Find where the given text appears and provide that cell's center as [x, y] coordinate. 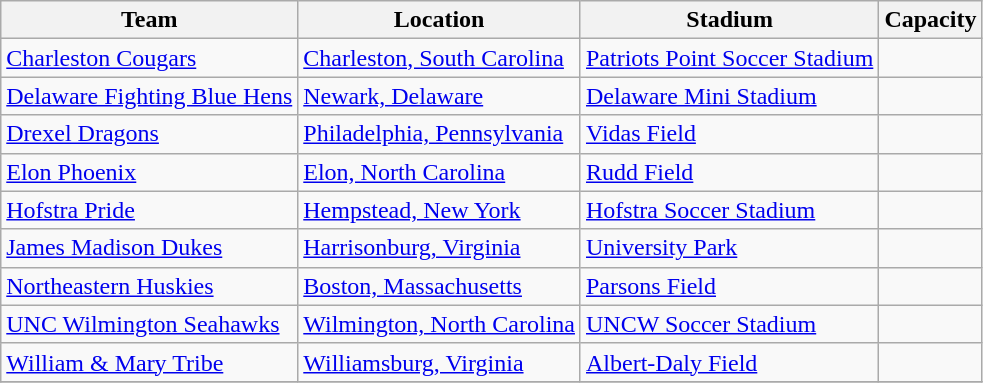
William & Mary Tribe [150, 362]
Charleston, South Carolina [440, 58]
Wilmington, North Carolina [440, 324]
Location [440, 20]
UNC Wilmington Seahawks [150, 324]
Boston, Massachusetts [440, 286]
Capacity [930, 20]
Harrisonburg, Virginia [440, 248]
UNCW Soccer Stadium [729, 324]
James Madison Dukes [150, 248]
Hempstead, New York [440, 210]
Elon, North Carolina [440, 172]
Vidas Field [729, 134]
Drexel Dragons [150, 134]
Hofstra Soccer Stadium [729, 210]
Delaware Mini Stadium [729, 96]
Philadelphia, Pennsylvania [440, 134]
Parsons Field [729, 286]
Hofstra Pride [150, 210]
Rudd Field [729, 172]
Northeastern Huskies [150, 286]
Charleston Cougars [150, 58]
Stadium [729, 20]
Team [150, 20]
Albert-Daly Field [729, 362]
Newark, Delaware [440, 96]
Elon Phoenix [150, 172]
Patriots Point Soccer Stadium [729, 58]
University Park [729, 248]
Delaware Fighting Blue Hens [150, 96]
Williamsburg, Virginia [440, 362]
